Extract the [x, y] coordinate from the center of the cell holding the provided text.  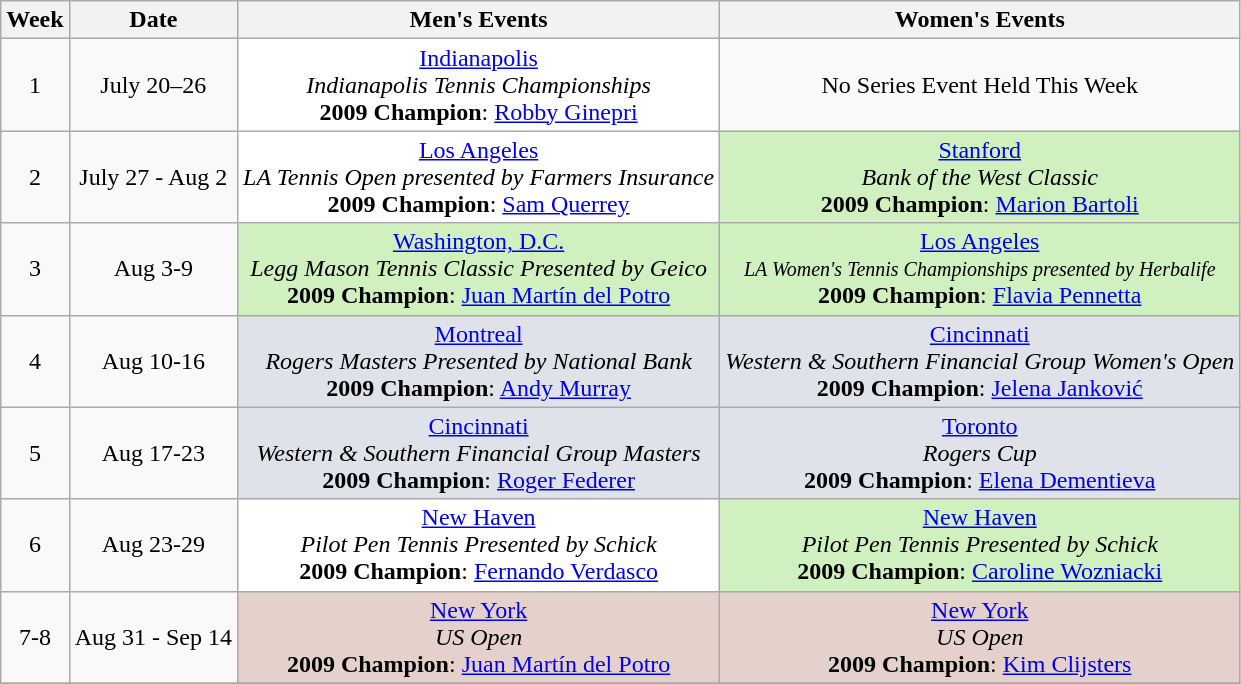
Date [153, 20]
No Series Event Held This Week [980, 85]
TorontoRogers Cup2009 Champion: Elena Dementieva [980, 453]
2 [35, 177]
CincinnatiWestern & Southern Financial Group Women's Open2009 Champion: Jelena Janković [980, 361]
New York US Open2009 Champion: Juan Martín del Potro [479, 637]
1 [35, 85]
Aug 3-9 [153, 269]
New York US Open2009 Champion: Kim Clijsters [980, 637]
IndianapolisIndianapolis Tennis Championships2009 Champion: Robby Ginepri [479, 85]
Washington, D.C.Legg Mason Tennis Classic Presented by Geico 2009 Champion: Juan Martín del Potro [479, 269]
CincinnatiWestern & Southern Financial Group Masters2009 Champion: Roger Federer [479, 453]
5 [35, 453]
Los AngelesLA Women's Tennis Championships presented by Herbalife2009 Champion: Flavia Pennetta [980, 269]
6 [35, 545]
Men's Events [479, 20]
New Haven Pilot Pen Tennis Presented by Schick2009 Champion: Caroline Wozniacki [980, 545]
Aug 10-16 [153, 361]
Los AngelesLA Tennis Open presented by Farmers Insurance2009 Champion: Sam Querrey [479, 177]
Aug 17-23 [153, 453]
Aug 31 - Sep 14 [153, 637]
StanfordBank of the West Classic2009 Champion: Marion Bartoli [980, 177]
Women's Events [980, 20]
4 [35, 361]
July 27 - Aug 2 [153, 177]
3 [35, 269]
New Haven Pilot Pen Tennis Presented by Schick2009 Champion: Fernando Verdasco [479, 545]
Aug 23-29 [153, 545]
7-8 [35, 637]
MontrealRogers Masters Presented by National Bank2009 Champion: Andy Murray [479, 361]
Week [35, 20]
July 20–26 [153, 85]
